Pinpoint the cell where the given text exists, returning its [X, Y] midpoint coordinate. 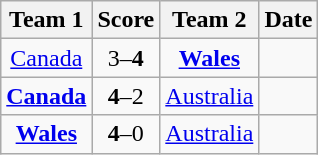
4–2 [126, 96]
Team 2 [210, 20]
3–4 [126, 58]
Score [126, 20]
4–0 [126, 134]
Team 1 [46, 20]
Date [288, 20]
